Extract the (X, Y) coordinate from the center of the cell holding the provided text.  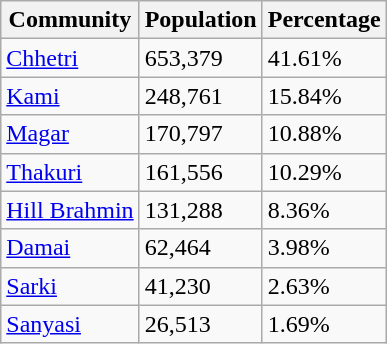
8.36% (324, 210)
1.69% (324, 324)
Sanyasi (70, 324)
10.29% (324, 172)
170,797 (200, 134)
248,761 (200, 96)
Sarki (70, 286)
26,513 (200, 324)
41.61% (324, 58)
62,464 (200, 248)
10.88% (324, 134)
Population (200, 20)
131,288 (200, 210)
Percentage (324, 20)
41,230 (200, 286)
2.63% (324, 286)
Chhetri (70, 58)
Hill Brahmin (70, 210)
Community (70, 20)
Damai (70, 248)
Thakuri (70, 172)
15.84% (324, 96)
Kami (70, 96)
Magar (70, 134)
3.98% (324, 248)
161,556 (200, 172)
653,379 (200, 58)
